Return the [X, Y] coordinate for the center point of the cell that contains the specified text.  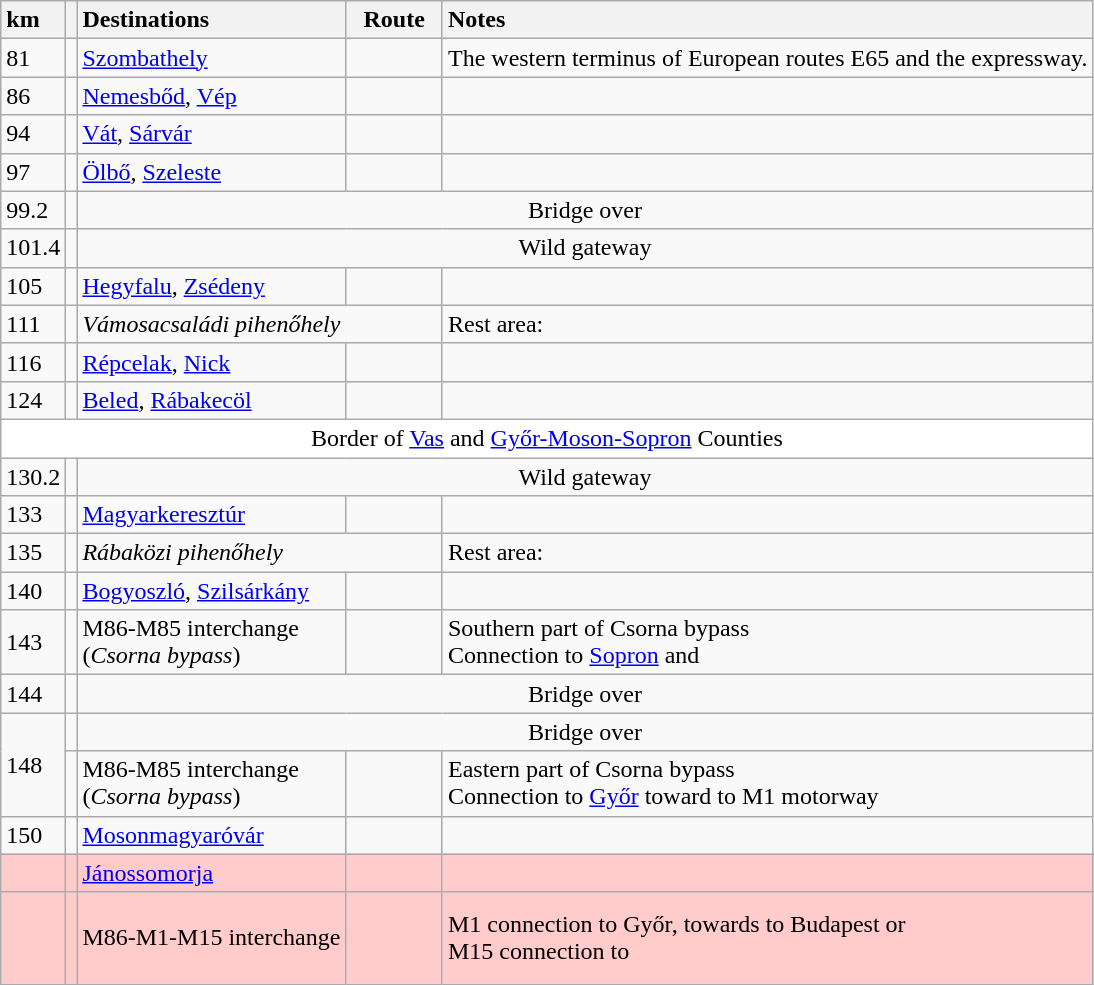
81 [34, 58]
116 [34, 362]
Mosonmagyaróvár [212, 835]
Szombathely [212, 58]
Vát, Sárvár [212, 134]
111 [34, 324]
135 [34, 553]
Eastern part of Csorna bypassConnection to Győr toward to M1 motorway [768, 784]
94 [34, 134]
130.2 [34, 477]
km [34, 20]
Jánossomorja [212, 873]
M1 connection to Győr, towards to Budapest or M15 connection to [768, 938]
Vámosacsaládi pihenőhely [260, 324]
Ölbő, Szeleste [212, 172]
Nemesbőd, Vép [212, 96]
140 [34, 591]
97 [34, 172]
148 [34, 764]
143 [34, 642]
101.4 [34, 248]
The western terminus of European routes E65 and the expressway. [768, 58]
150 [34, 835]
Destinations [212, 20]
99.2 [34, 210]
Southern part of Csorna bypassConnection to Sopron and [768, 642]
Rábaközi pihenőhely [260, 553]
Bogyoszló, Szilsárkány [212, 591]
Beled, Rábakecöl [212, 400]
133 [34, 515]
Magyarkeresztúr [212, 515]
M86-M1-M15 interchange [212, 938]
124 [34, 400]
105 [34, 286]
Répcelak, Nick [212, 362]
Notes [768, 20]
144 [34, 694]
Hegyfalu, Zsédeny [212, 286]
Border of Vas and Győr-Moson-Sopron Counties [547, 438]
86 [34, 96]
Route [394, 20]
